Find where the given text appears and provide that cell's center as [X, Y] coordinate. 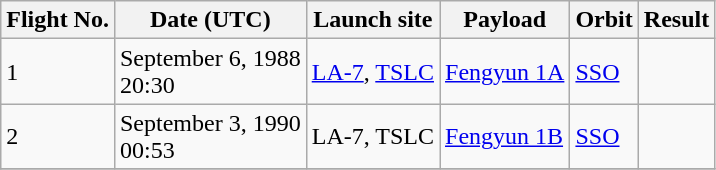
Orbit [604, 20]
September 3, 199000:53 [210, 136]
Fengyun 1A [505, 72]
September 6, 198820:30 [210, 72]
Result [676, 20]
2 [58, 136]
Date (UTC) [210, 20]
Launch site [372, 20]
Fengyun 1B [505, 136]
1 [58, 72]
Payload [505, 20]
Flight No. [58, 20]
